Extract the (x, y) coordinate from the center of the cell holding the provided text.  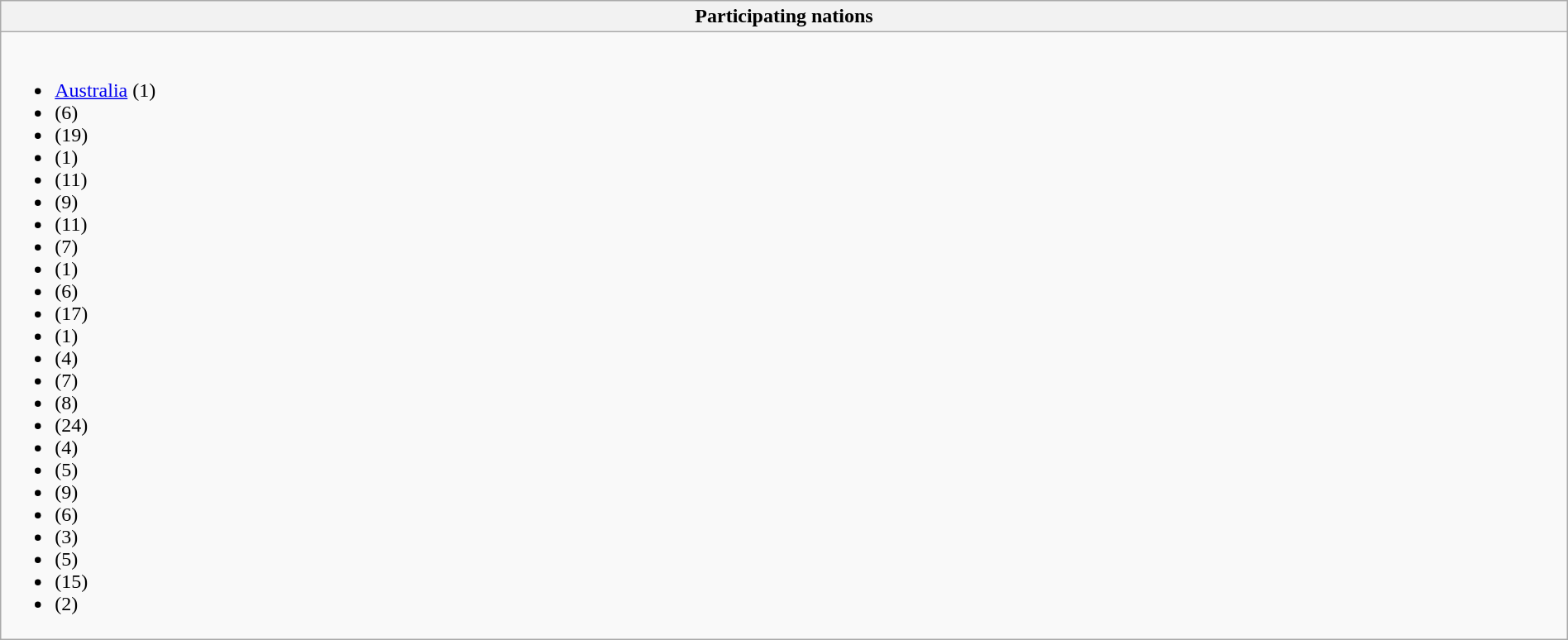
Participating nations (784, 17)
Australia (1) (6) (19) (1) (11) (9) (11) (7) (1) (6) (17) (1) (4) (7) (8) (24) (4) (5) (9) (6) (3) (5) (15) (2) (784, 336)
